Return the (X, Y) coordinate for the center point of the cell that contains the specified text.  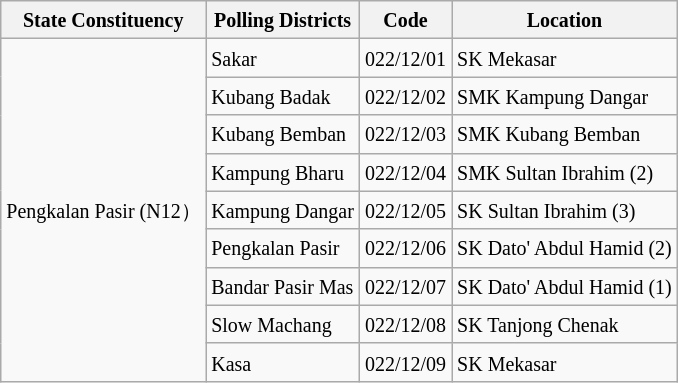
SMK Kubang Bemban (565, 134)
Code (405, 20)
Kubang Bemban (283, 134)
022/12/01 (405, 58)
SK Dato' Abdul Hamid (2) (565, 248)
SK Dato' Abdul Hamid (1) (565, 286)
Pengkalan Pasir (N12） (104, 210)
Kampung Bharu (283, 172)
Sakar (283, 58)
SMK Sultan Ibrahim (2) (565, 172)
State Constituency (104, 20)
Bandar Pasir Mas (283, 286)
022/12/05 (405, 210)
022/12/02 (405, 96)
022/12/03 (405, 134)
022/12/06 (405, 248)
SK Sultan Ibrahim (3) (565, 210)
022/12/09 (405, 362)
022/12/07 (405, 286)
SK Tanjong Chenak (565, 324)
022/12/04 (405, 172)
Location (565, 20)
Pengkalan Pasir (283, 248)
Kasa (283, 362)
Polling Districts (283, 20)
Kampung Dangar (283, 210)
Slow Machang (283, 324)
SMK Kampung Dangar (565, 96)
Kubang Badak (283, 96)
022/12/08 (405, 324)
